Return [X, Y] of the center of cell containing provided text 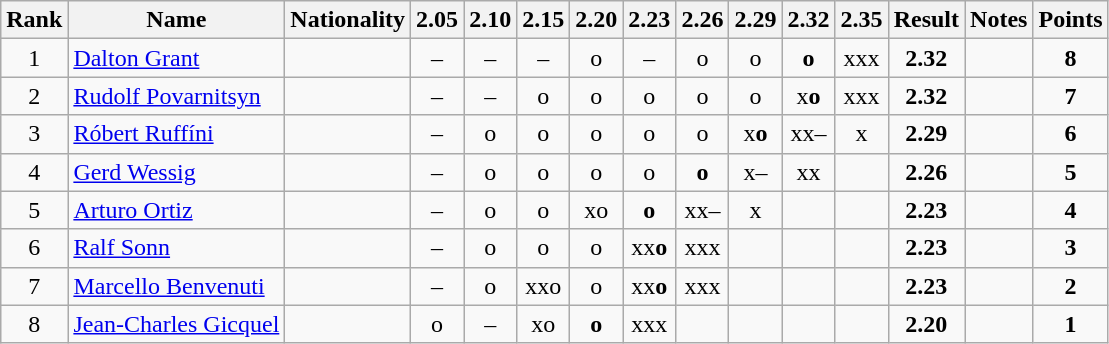
Rank [34, 20]
Result [926, 20]
Points [1070, 20]
Rudolf Povarnitsyn [176, 96]
2.15 [544, 20]
Name [176, 20]
Marcello Benvenuti [176, 286]
2.05 [438, 20]
Róbert Ruffíni [176, 134]
2.35 [862, 20]
Gerd Wessig [176, 172]
Nationality [348, 20]
2.10 [490, 20]
x– [756, 172]
Arturo Ortiz [176, 210]
Notes [999, 20]
Ralf Sonn [176, 248]
Dalton Grant [176, 58]
Jean-Charles Gicquel [176, 324]
xx [808, 172]
